Search for the cell housing the specified text and yield its [x, y] center coordinate. 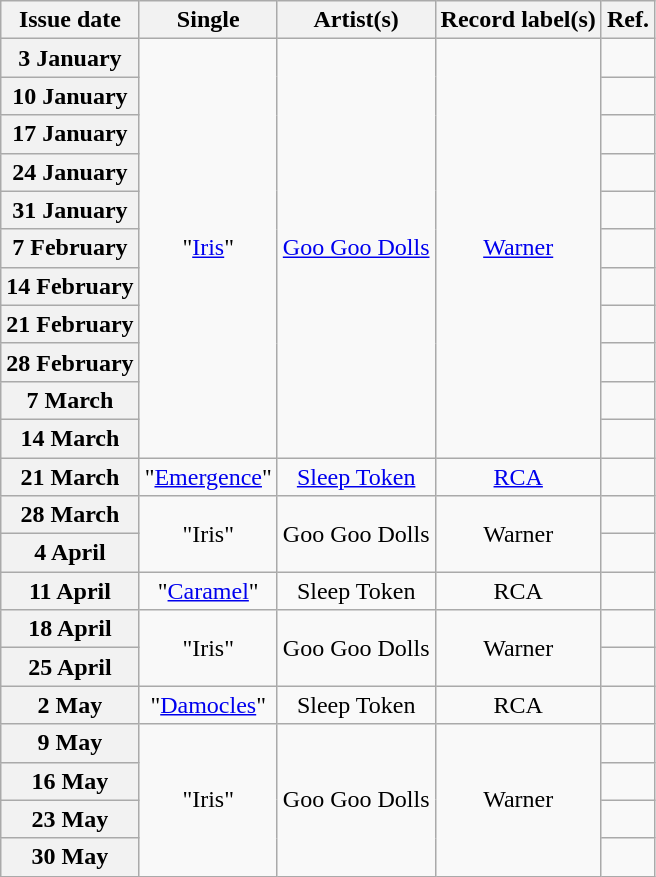
28 February [70, 362]
23 May [70, 819]
7 March [70, 400]
9 May [70, 743]
"Caramel" [208, 591]
21 March [70, 477]
25 April [70, 667]
3 January [70, 58]
18 April [70, 629]
24 January [70, 172]
16 May [70, 781]
17 January [70, 134]
28 March [70, 515]
11 April [70, 591]
Issue date [70, 20]
14 February [70, 286]
2 May [70, 705]
Record label(s) [518, 20]
"Damocles" [208, 705]
7 February [70, 248]
10 January [70, 96]
"Emergence" [208, 477]
Ref. [628, 20]
14 March [70, 438]
21 February [70, 324]
Single [208, 20]
31 January [70, 210]
Artist(s) [356, 20]
30 May [70, 857]
4 April [70, 553]
